Extract the [x, y] coordinate from the center of the cell holding the provided text.  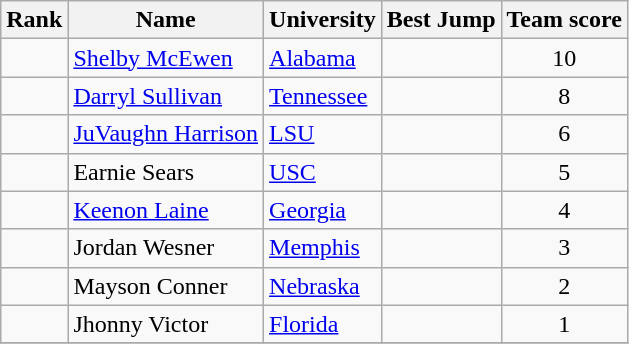
6 [564, 134]
8 [564, 96]
Alabama [323, 58]
2 [564, 286]
3 [564, 248]
Mayson Conner [166, 286]
Keenon Laine [166, 210]
Jordan Wesner [166, 248]
Earnie Sears [166, 172]
10 [564, 58]
1 [564, 324]
Rank [34, 20]
University [323, 20]
Florida [323, 324]
4 [564, 210]
Team score [564, 20]
Shelby McEwen [166, 58]
Darryl Sullivan [166, 96]
LSU [323, 134]
Name [166, 20]
JuVaughn Harrison [166, 134]
Jhonny Victor [166, 324]
Tennessee [323, 96]
Nebraska [323, 286]
5 [564, 172]
Memphis [323, 248]
USC [323, 172]
Georgia [323, 210]
Best Jump [441, 20]
